Identify which cell holds the provided text, then report its [x, y] central coordinate. 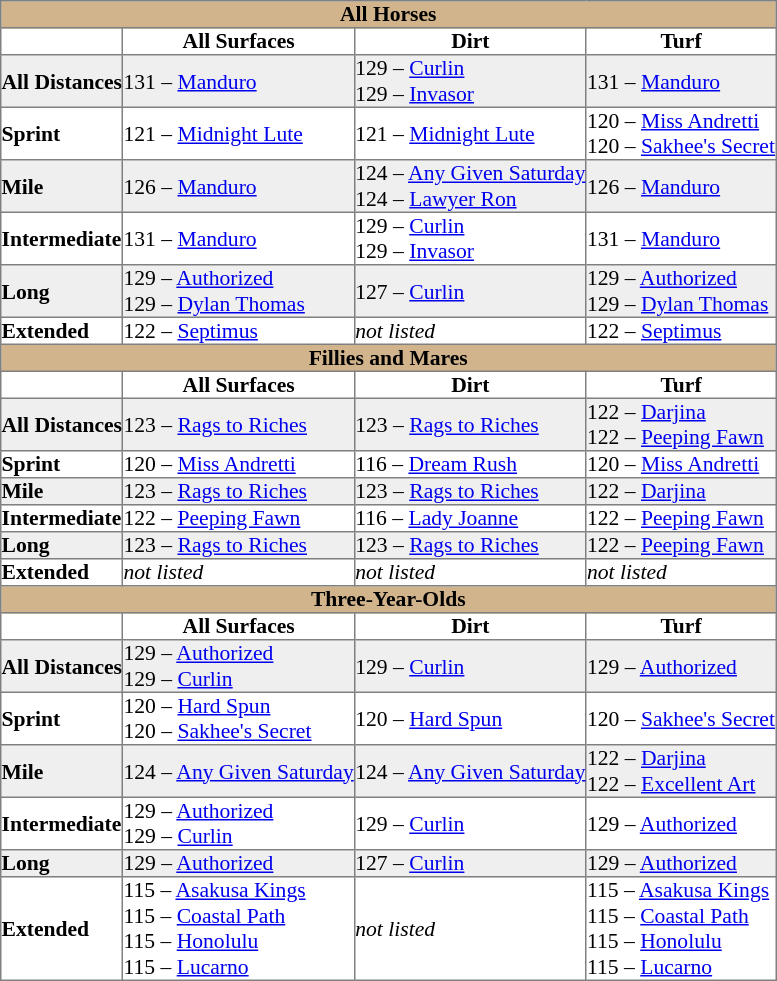
120 – Sakhee's Secret [680, 718]
120 – Hard Spun [471, 718]
116 – Dream Rush [471, 464]
124 – Any Given Saturday 124 – Lawyer Ron [471, 186]
122 – Darjina 122 – Peeping Fawn [680, 424]
122 – Darjina [680, 492]
122 – Darjina 122 – Excellent Art [680, 771]
Fillies and Mares [388, 358]
All Horses [388, 14]
Three-Year-Olds [388, 600]
120 – Miss Andretti 120 – Sakhee's Secret [680, 133]
116 – Lady Joanne [471, 518]
120 – Hard Spun 120 – Sakhee's Secret [239, 718]
